Search for the cell housing the specified text and yield its (x, y) center coordinate. 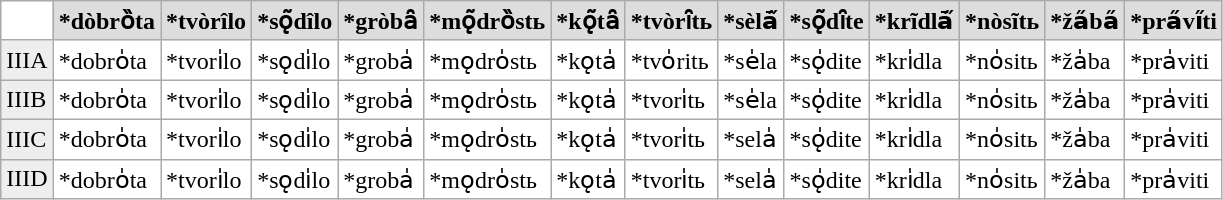
*tvòrȋtь (671, 21)
*kǫ̃tȃ (588, 21)
IIID (27, 179)
*sǫ̃dȋte (826, 21)
*nòsĩtь (1002, 21)
IIIА (27, 60)
*gròbȃ (381, 21)
*tvòrîlo (206, 21)
*tvo̍ritь (671, 60)
*ža̋ba̋ (1085, 21)
IIIB (27, 100)
*mǫ̃drȍstь (488, 21)
*sǫ̃dîlo (295, 21)
*pra̋vi̋ti (1174, 21)
*krĩdlā̋ (914, 21)
IIIC (27, 139)
*dòbrȍta (106, 21)
*sèlā̋ (751, 21)
